Provide the [X, Y] coordinate of the cell's center where the given text is located.  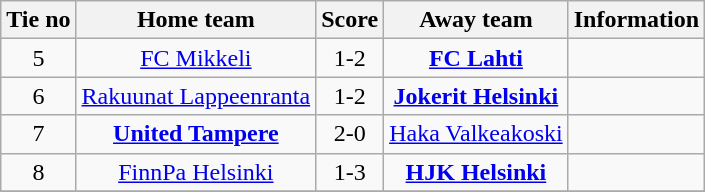
HJK Helsinki [476, 172]
8 [38, 172]
Tie no [38, 20]
2-0 [350, 134]
United Tampere [196, 134]
1-3 [350, 172]
Haka Valkeakoski [476, 134]
FC Lahti [476, 58]
Information [636, 20]
5 [38, 58]
Home team [196, 20]
Away team [476, 20]
Rakuunat Lappeenranta [196, 96]
FC Mikkeli [196, 58]
6 [38, 96]
Score [350, 20]
Jokerit Helsinki [476, 96]
7 [38, 134]
FinnPa Helsinki [196, 172]
